Identify which cell holds the provided text, then report its (x, y) central coordinate. 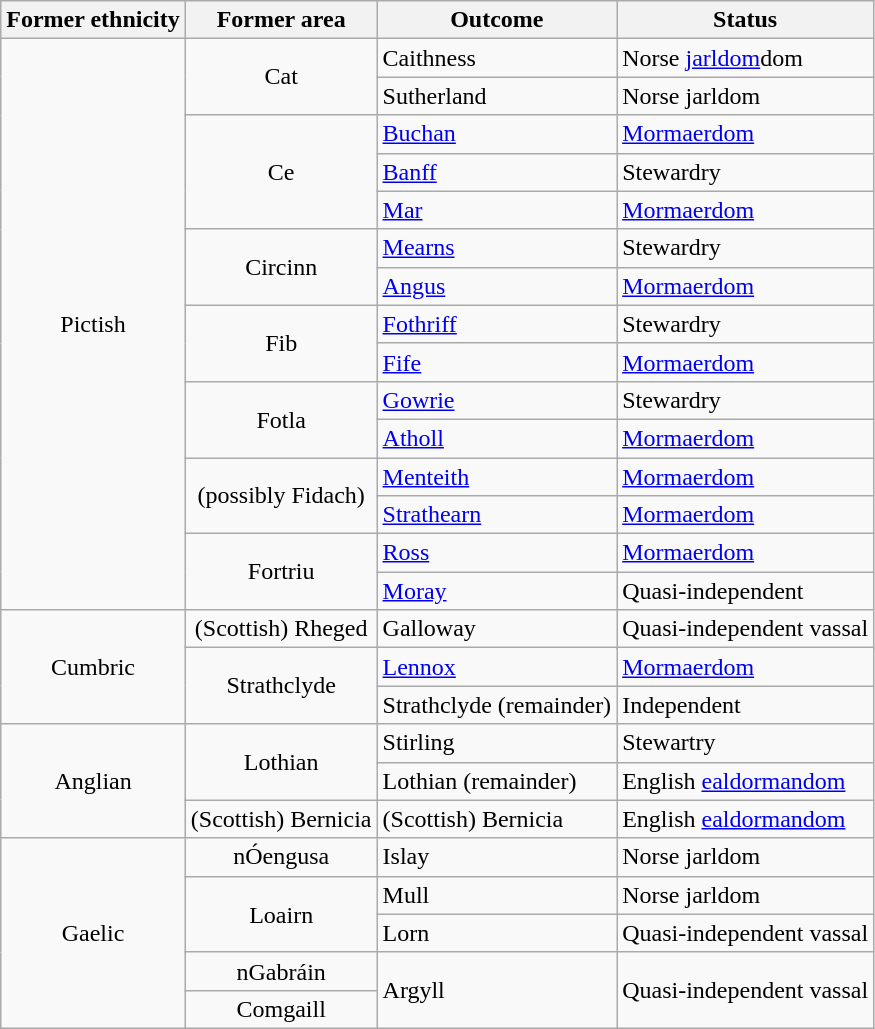
Loairn (281, 914)
Status (746, 20)
Fothriff (497, 324)
Norse jarldomdom (746, 58)
Lothian (remainder) (497, 781)
nGabráin (281, 971)
Sutherland (497, 96)
Pictish (94, 324)
Buchan (497, 134)
Banff (497, 172)
Ce (281, 172)
Islay (497, 857)
(possibly Fidach) (281, 496)
Caithness (497, 58)
Mearns (497, 248)
Fife (497, 362)
Menteith (497, 477)
Atholl (497, 438)
Argyll (497, 990)
Strathclyde (281, 686)
Strathclyde (remainder) (497, 705)
Ross (497, 553)
(Scottish) Rheged (281, 629)
Fib (281, 343)
Gaelic (94, 933)
Independent (746, 705)
Fortriu (281, 572)
Mar (497, 210)
Lorn (497, 933)
nÓengusa (281, 857)
Quasi-independent (746, 591)
Comgaill (281, 1009)
Lothian (281, 762)
Outcome (497, 20)
Angus (497, 286)
Anglian (94, 781)
Galloway (497, 629)
Cumbric (94, 667)
Stewartry (746, 743)
Stirling (497, 743)
Mull (497, 895)
Cat (281, 77)
Lennox (497, 667)
Former area (281, 20)
Fotla (281, 419)
Former ethnicity (94, 20)
Moray (497, 591)
Gowrie (497, 400)
Circinn (281, 267)
Strathearn (497, 515)
